Scan for the cell matching the given text and deliver its [x, y] coordinate at center. 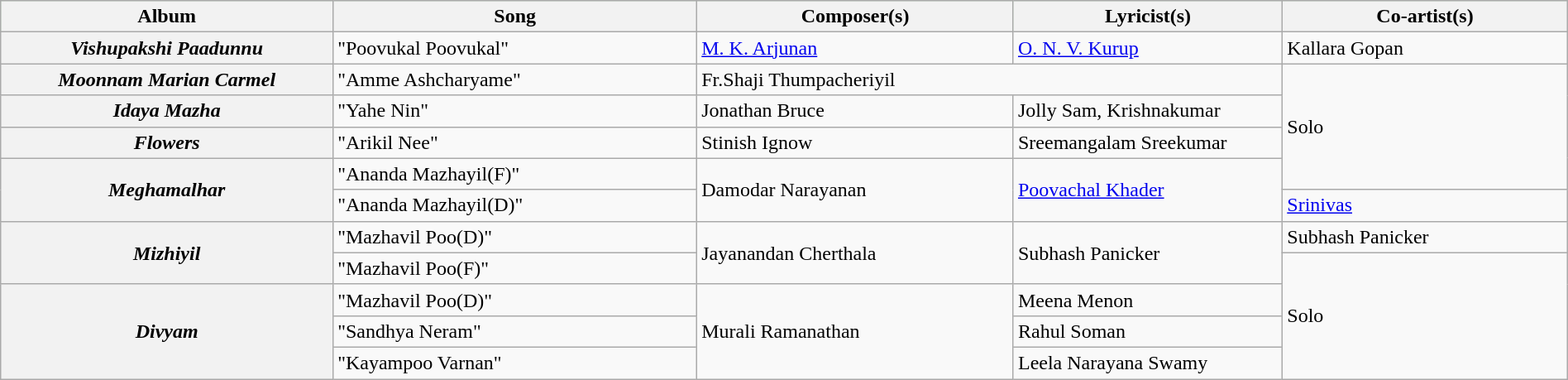
Meena Menon [1148, 300]
Divyam [167, 331]
Damodar Narayanan [855, 190]
Poovachal Khader [1148, 190]
Moonnam Marian Carmel [167, 79]
Song [515, 17]
"Arikil Nee" [515, 142]
"Kayampoo Varnan" [515, 363]
Lyricist(s) [1148, 17]
Srinivas [1425, 205]
Stinish Ignow [855, 142]
Kallara Gopan [1425, 48]
Meghamalhar [167, 190]
Composer(s) [855, 17]
Sreemangalam Sreekumar [1148, 142]
Jonathan Bruce [855, 111]
Idaya Mazha [167, 111]
Mizhiyil [167, 253]
Leela Narayana Swamy [1148, 363]
Co-artist(s) [1425, 17]
Murali Ramanathan [855, 331]
"Mazhavil Poo(F)" [515, 268]
Vishupakshi Paadunnu [167, 48]
"Sandhya Neram" [515, 331]
Jolly Sam, Krishnakumar [1148, 111]
Jayanandan Cherthala [855, 253]
"Poovukal Poovukal" [515, 48]
Flowers [167, 142]
"Ananda Mazhayil(F)" [515, 174]
Fr.Shaji Thumpacheriyil [990, 79]
"Ananda Mazhayil(D)" [515, 205]
"Amme Ashcharyame" [515, 79]
M. K. Arjunan [855, 48]
Album [167, 17]
"Yahe Nin" [515, 111]
Rahul Soman [1148, 331]
O. N. V. Kurup [1148, 48]
